Detect which cell encompasses the target text, then output its [x, y] center coordinate. 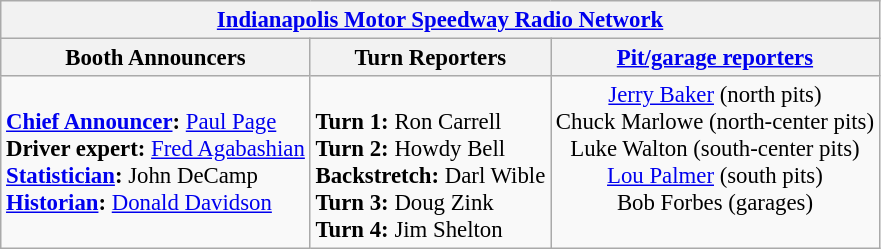
Turn Reporters [430, 58]
Turn 1: Ron Carrell Turn 2: Howdy Bell Backstretch: Darl Wible Turn 3: Doug Zink Turn 4: Jim Shelton [430, 162]
Jerry Baker (north pits)Chuck Marlowe (north-center pits)Luke Walton (south-center pits)Lou Palmer (south pits)Bob Forbes (garages) [716, 162]
Chief Announcer: Paul Page Driver expert: Fred Agabashian Statistician: John DeCamp Historian: Donald Davidson [156, 162]
Indianapolis Motor Speedway Radio Network [440, 20]
Pit/garage reporters [716, 58]
Booth Announcers [156, 58]
